Return the [x, y] coordinate for the center point of the cell that contains the specified text.  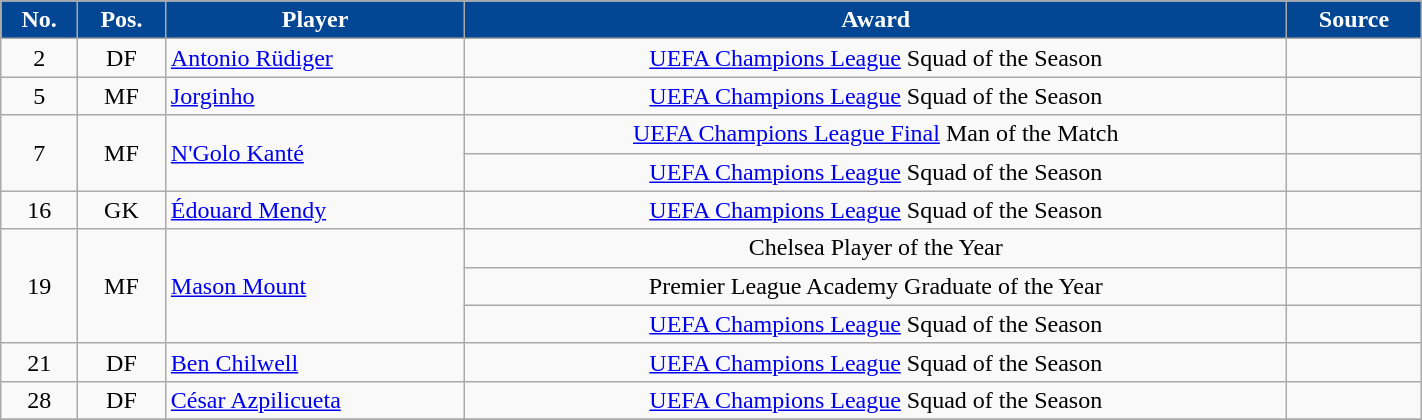
2 [40, 58]
Ben Chilwell [315, 362]
Jorginho [315, 96]
Premier League Academy Graduate of the Year [876, 286]
7 [40, 153]
16 [40, 210]
Antonio Rüdiger [315, 58]
21 [40, 362]
No. [40, 20]
Pos. [122, 20]
GK [122, 210]
19 [40, 286]
Award [876, 20]
Édouard Mendy [315, 210]
28 [40, 400]
Chelsea Player of the Year [876, 248]
5 [40, 96]
Mason Mount [315, 286]
N'Golo Kanté [315, 153]
César Azpilicueta [315, 400]
UEFA Champions League Final Man of the Match [876, 134]
Source [1354, 20]
Player [315, 20]
